Determine the (x, y) coordinate at the center of the cell enclosing the given text.  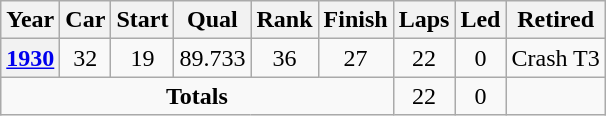
1930 (30, 58)
19 (142, 58)
Retired (556, 20)
Crash T3 (556, 58)
Qual (212, 20)
Start (142, 20)
89.733 (212, 58)
Led (480, 20)
Finish (356, 20)
27 (356, 58)
Laps (424, 20)
Totals (197, 96)
Car (86, 20)
Year (30, 20)
36 (284, 58)
32 (86, 58)
Rank (284, 20)
